Scan for the cell matching the given text and deliver its [X, Y] coordinate at center. 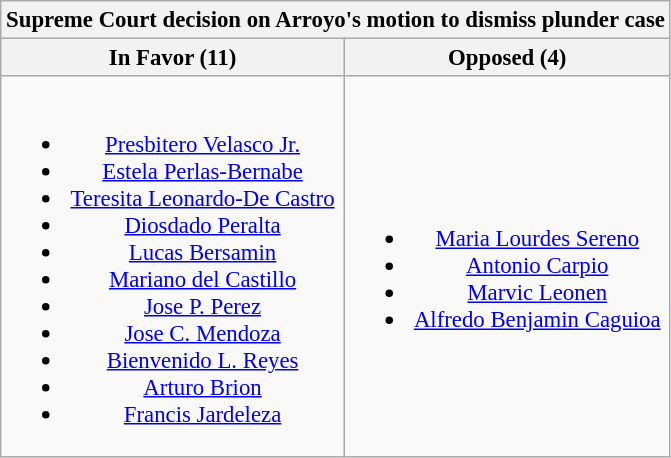
Opposed (4) [507, 58]
In Favor (11) [173, 58]
Maria Lourdes SerenoAntonio CarpioMarvic LeonenAlfredo Benjamin Caguioa [507, 266]
Supreme Court decision on Arroyo's motion to dismiss plunder case [336, 20]
